Output the [X, Y] coordinate of the center of the cell containing the given text.  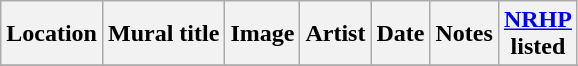
Date [400, 34]
Location [52, 34]
Image [262, 34]
NRHPlisted [538, 34]
Notes [464, 34]
Mural title [163, 34]
Artist [336, 34]
